Output the (X, Y) coordinate of the center of the cell containing the given text.  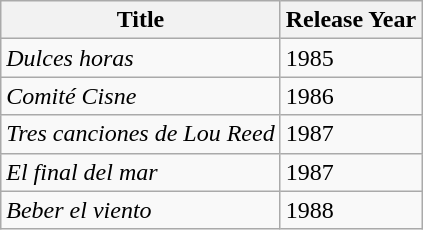
1986 (350, 96)
1985 (350, 58)
1988 (350, 210)
Tres canciones de Lou Reed (140, 134)
Release Year (350, 20)
Comité Cisne (140, 96)
Dulces horas (140, 58)
Beber el viento (140, 210)
El final del mar (140, 172)
Title (140, 20)
